Extract the (X, Y) coordinate from the center of the cell holding the provided text.  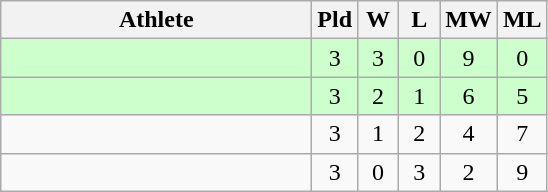
4 (469, 134)
7 (522, 134)
MW (469, 20)
5 (522, 96)
ML (522, 20)
L (420, 20)
Pld (335, 20)
W (378, 20)
6 (469, 96)
Athlete (156, 20)
